Scan for the cell matching the given text and deliver its [X, Y] coordinate at center. 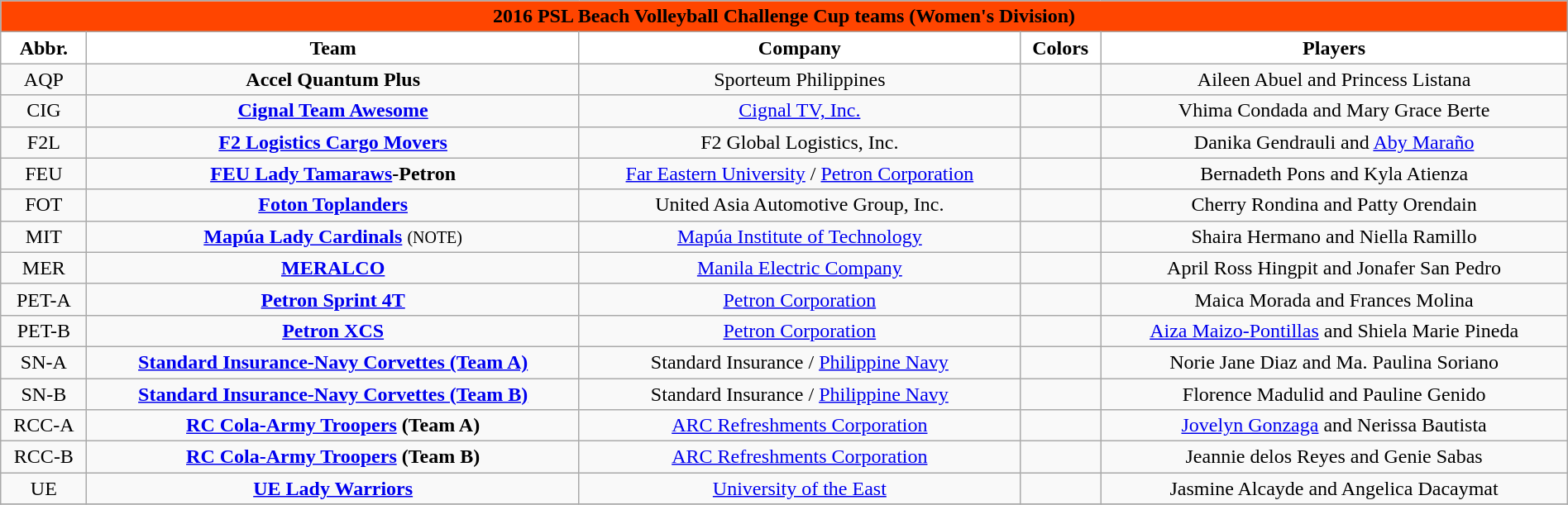
Abbr. [44, 48]
Petron Sprint 4T [332, 299]
Team [332, 48]
Mapúa Institute of Technology [799, 236]
PET-B [44, 331]
Cherry Rondina and Patty Orendain [1334, 205]
RCC-A [44, 426]
Aileen Abuel and Princess Listana [1334, 79]
Cignal TV, Inc. [799, 111]
Norie Jane Diaz and Ma. Paulina Soriano [1334, 362]
Standard Insurance-Navy Corvettes (Team B) [332, 394]
Vhima Condada and Mary Grace Berte [1334, 111]
Colors [1060, 48]
RCC-B [44, 457]
April Ross Hingpit and Jonafer San Pedro [1334, 268]
AQP [44, 79]
SN-B [44, 394]
Standard Insurance-Navy Corvettes (Team A) [332, 362]
United Asia Automotive Group, Inc. [799, 205]
Cignal Team Awesome [332, 111]
Sporteum Philippines [799, 79]
FOT [44, 205]
PET-A [44, 299]
F2L [44, 142]
RC Cola-Army Troopers (Team B) [332, 457]
MERALCO [332, 268]
Mapúa Lady Cardinals (NOTE) [332, 236]
F2 Global Logistics, Inc. [799, 142]
F2 Logistics Cargo Movers [332, 142]
MER [44, 268]
UE [44, 488]
Bernadeth Pons and Kyla Atienza [1334, 174]
Shaira Hermano and Niella Ramillo [1334, 236]
Manila Electric Company [799, 268]
SN-A [44, 362]
Players [1334, 48]
Aiza Maizo-Pontillas and Shiela Marie Pineda [1334, 331]
Florence Madulid and Pauline Genido [1334, 394]
MIT [44, 236]
Jovelyn Gonzaga and Nerissa Bautista [1334, 426]
Accel Quantum Plus [332, 79]
Maica Morada and Frances Molina [1334, 299]
Far Eastern University / Petron Corporation [799, 174]
Jeannie delos Reyes and Genie Sabas [1334, 457]
Company [799, 48]
Petron XCS [332, 331]
Foton Toplanders [332, 205]
University of the East [799, 488]
CIG [44, 111]
UE Lady Warriors [332, 488]
2016 PSL Beach Volleyball Challenge Cup teams (Women's Division) [784, 17]
FEU [44, 174]
FEU Lady Tamaraws-Petron [332, 174]
RC Cola-Army Troopers (Team A) [332, 426]
Jasmine Alcayde and Angelica Dacaymat [1334, 488]
Danika Gendrauli and Aby Maraño [1334, 142]
